Identify which cell holds the provided text, then report its [x, y] central coordinate. 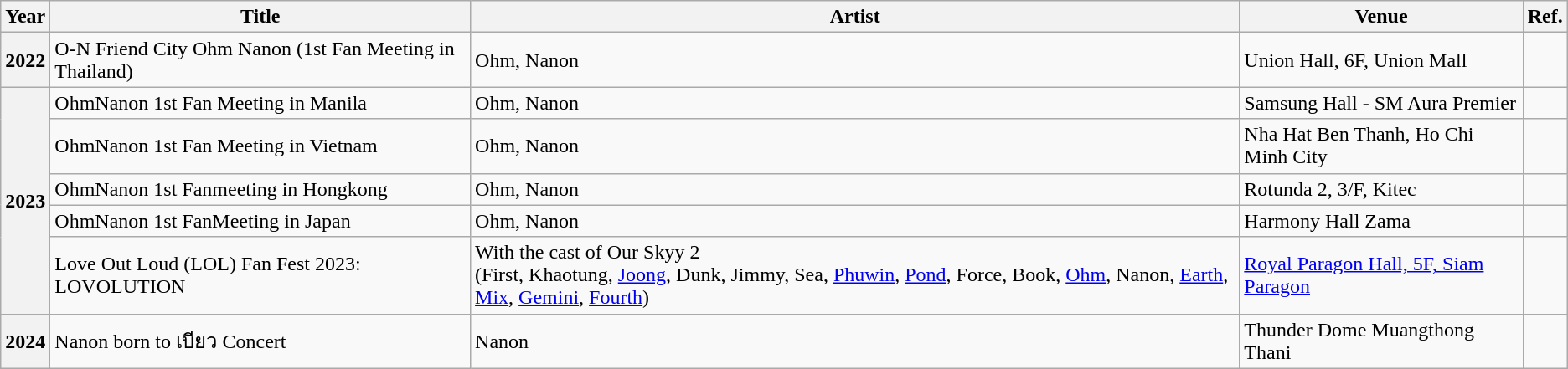
Nanon [855, 341]
Nha Hat Ben Thanh, Ho Chi Minh City [1381, 146]
Venue [1381, 17]
With the cast of Our Skyy 2(First, Khaotung, Joong, Dunk, Jimmy, Sea, Phuwin, Pond, Force, Book, Ohm, Nanon, Earth, Mix, Gemini, Fourth) [855, 275]
Love Out Loud (LOL) Fan Fest 2023: LOVOLUTION [260, 275]
OhmNanon 1st FanMeeting in Japan [260, 221]
OhmNanon 1st Fan Meeting in Manila [260, 103]
OhmNanon 1st Fanmeeting in Hongkong [260, 189]
2023 [25, 201]
Artist [855, 17]
2024 [25, 341]
Union Hall, 6F, Union Mall [1381, 60]
Harmony Hall Zama [1381, 221]
Rotunda 2, 3/F, Kitec [1381, 189]
Royal Paragon Hall, 5F, Siam Paragon [1381, 275]
Title [260, 17]
Nanon born to เบียว Concert [260, 341]
2022 [25, 60]
Year [25, 17]
Ref. [1545, 17]
O-N Friend City Ohm Nanon (1st Fan Meeting in Thailand) [260, 60]
OhmNanon 1st Fan Meeting in Vietnam [260, 146]
Thunder Dome Muangthong Thani [1381, 341]
Samsung Hall - SM Aura Premier [1381, 103]
